Capture the cell that displays the provided text and extract its (x, y) central coordinate. 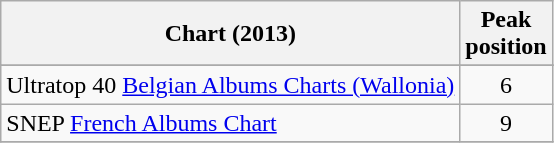
SNEP French Albums Chart (230, 123)
Chart (2013) (230, 34)
9 (506, 123)
Ultratop 40 Belgian Albums Charts (Wallonia) (230, 85)
Peakposition (506, 34)
6 (506, 85)
